Search for the cell housing the specified text and yield its [X, Y] center coordinate. 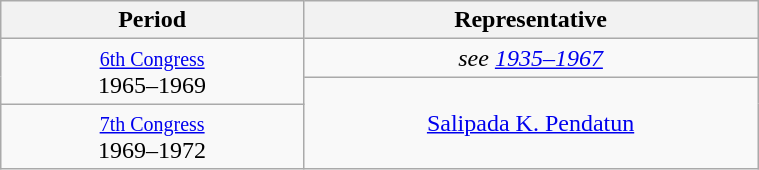
7th Congress1969–1972 [152, 136]
see 1935–1967 [530, 58]
Salipada K. Pendatun [530, 123]
6th Congress1965–1969 [152, 72]
Representative [530, 20]
Period [152, 20]
